Detect which cell encompasses the target text, then output its [X, Y] center coordinate. 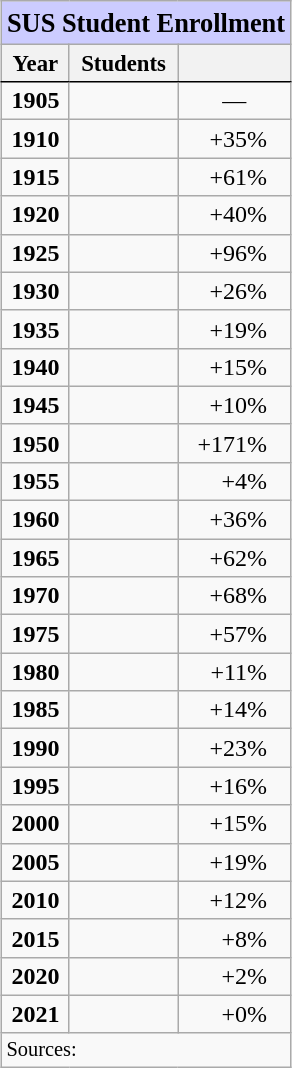
+8% [234, 938]
+62% [234, 558]
— [234, 101]
+35% [234, 139]
1940 [36, 367]
+57% [234, 634]
1980 [36, 672]
+26% [234, 291]
SUS Student Enrollment [146, 23]
+16% [234, 786]
2020 [36, 976]
1935 [36, 329]
1975 [36, 634]
2015 [36, 938]
1960 [36, 520]
2005 [36, 862]
1970 [36, 596]
2021 [36, 1014]
1905 [36, 101]
1945 [36, 405]
1995 [36, 786]
+0% [234, 1014]
2000 [36, 824]
1985 [36, 710]
+96% [234, 253]
+4% [234, 482]
1915 [36, 177]
+11% [234, 672]
1920 [36, 215]
+36% [234, 520]
1990 [36, 748]
1910 [36, 139]
1925 [36, 253]
+40% [234, 215]
+2% [234, 976]
1955 [36, 482]
+23% [234, 748]
Sources: [146, 1050]
+10% [234, 405]
+68% [234, 596]
+14% [234, 710]
1930 [36, 291]
Students [124, 63]
+171% [234, 443]
1950 [36, 443]
Year [36, 63]
+12% [234, 900]
1965 [36, 558]
+61% [234, 177]
2010 [36, 900]
